Extract the [x, y] coordinate from the center of the cell holding the provided text.  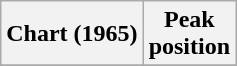
Peakposition [189, 34]
Chart (1965) [72, 34]
